Find where the given text appears and provide that cell's center as (x, y) coordinate. 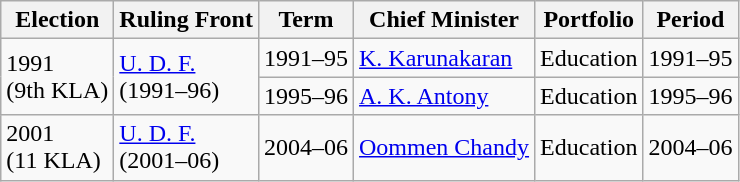
Chief Minister (444, 20)
U. D. F.(1991–96) (186, 77)
Ruling Front (186, 20)
Period (690, 20)
K. Karunakaran (444, 58)
1991(9th KLA) (58, 77)
U. D. F.(2001–06) (186, 148)
A. K. Antony (444, 96)
Term (306, 20)
2001(11 KLA) (58, 148)
Election (58, 20)
Portfolio (589, 20)
Oommen Chandy (444, 148)
